Identify which cell holds the provided text, then report its [X, Y] central coordinate. 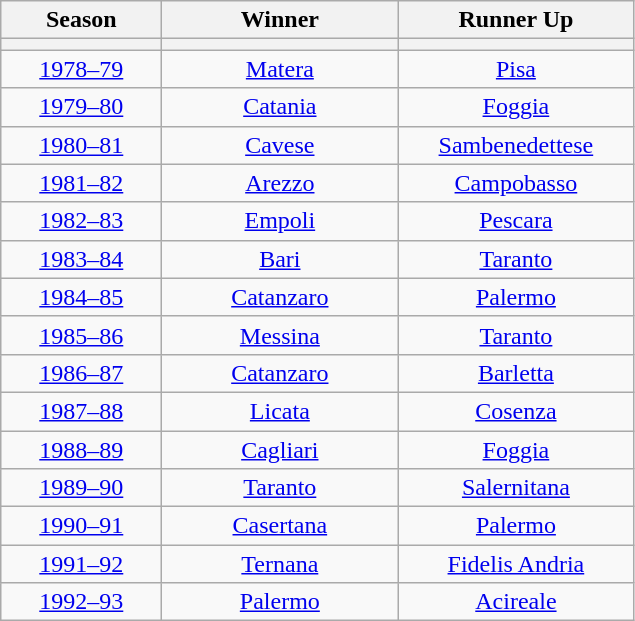
1986–87 [82, 373]
Ternana [280, 564]
Barletta [516, 373]
Catania [280, 107]
1989–90 [82, 488]
Pisa [516, 69]
Pescara [516, 221]
Casertana [280, 526]
1982–83 [82, 221]
1978–79 [82, 69]
1991–92 [82, 564]
Empoli [280, 221]
Cavese [280, 145]
1988–89 [82, 449]
Runner Up [516, 20]
Season [82, 20]
Arezzo [280, 183]
Messina [280, 335]
1990–91 [82, 526]
Salernitana [516, 488]
1979–80 [82, 107]
Matera [280, 69]
1985–86 [82, 335]
1983–84 [82, 259]
Winner [280, 20]
1992–93 [82, 602]
Acireale [516, 602]
1984–85 [82, 297]
Fidelis Andria [516, 564]
Campobasso [516, 183]
Cosenza [516, 411]
Cagliari [280, 449]
Bari [280, 259]
1981–82 [82, 183]
Licata [280, 411]
1980–81 [82, 145]
Sambenedettese [516, 145]
1987–88 [82, 411]
